Return the [x, y] coordinate for the center point of the cell that contains the specified text.  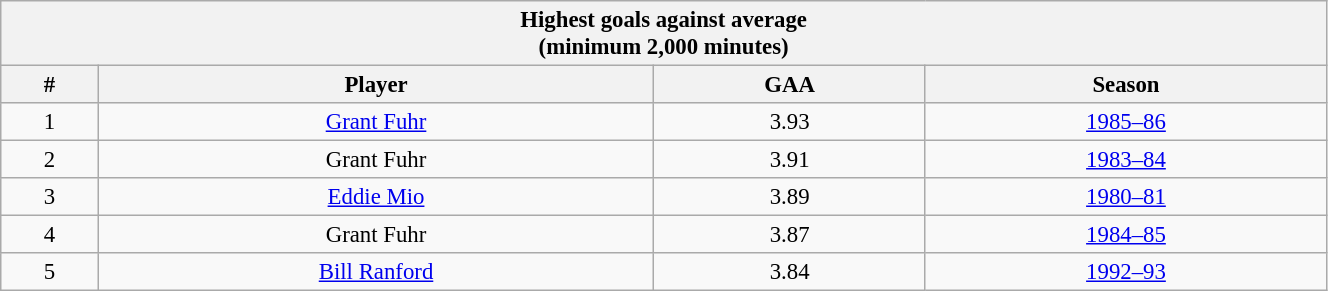
3.87 [790, 235]
3 [50, 197]
1983–84 [1126, 160]
1 [50, 122]
GAA [790, 85]
Highest goals against average(minimum 2,000 minutes) [664, 34]
Season [1126, 85]
# [50, 85]
1985–86 [1126, 122]
Player [376, 85]
3.93 [790, 122]
3.89 [790, 197]
2 [50, 160]
4 [50, 235]
1984–85 [1126, 235]
3.91 [790, 160]
Eddie Mio [376, 197]
1980–81 [1126, 197]
